Search for the cell housing the specified text and yield its [X, Y] center coordinate. 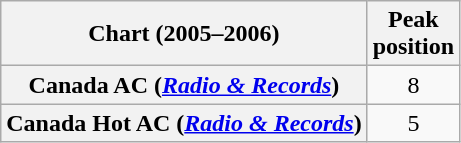
Canada AC (Radio & Records) [184, 85]
8 [413, 85]
5 [413, 123]
Canada Hot AC (Radio & Records) [184, 123]
Chart (2005–2006) [184, 34]
Peakposition [413, 34]
